Find where the given text appears and provide that cell's center as [X, Y] coordinate. 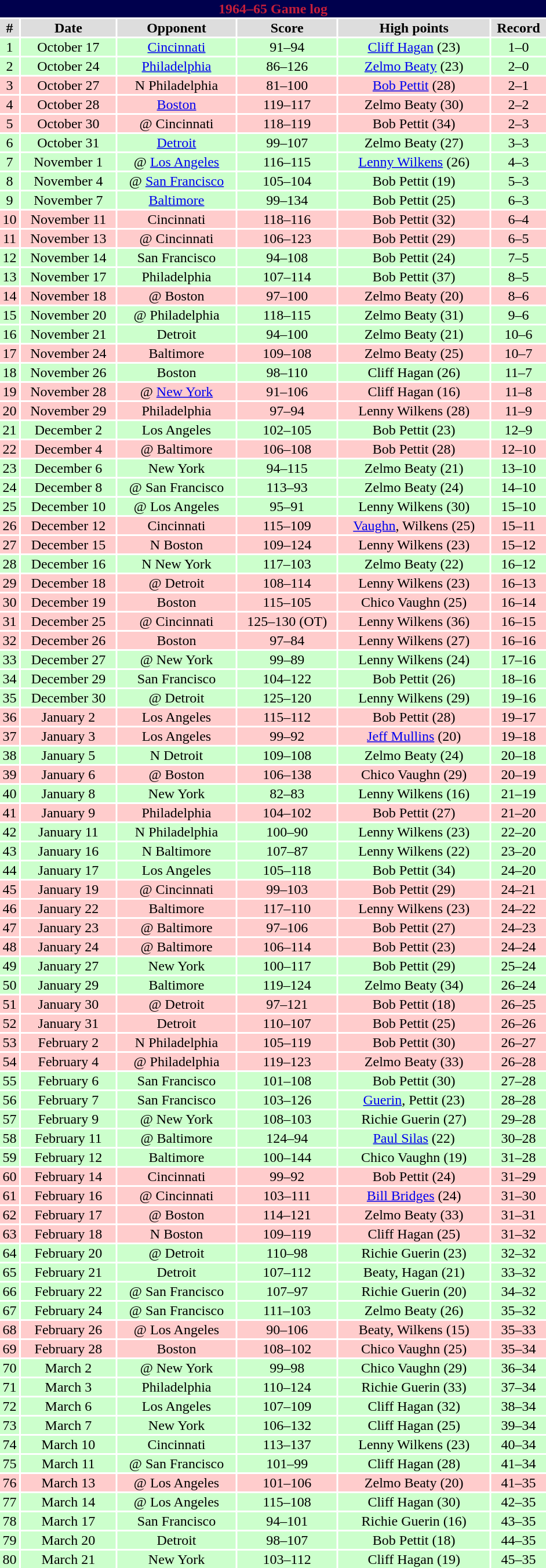
36–34 [518, 1368]
91–94 [287, 47]
November 21 [68, 334]
22–20 [518, 832]
October 31 [68, 143]
Zelmo Beaty (22) [414, 564]
1 [9, 47]
111–103 [287, 1310]
66 [9, 1291]
Date [68, 28]
Lenny Wilkens (36) [414, 621]
51 [9, 1004]
2–3 [518, 124]
42–35 [518, 1502]
19–18 [518, 736]
99–98 [287, 1368]
February 17 [68, 1215]
119–124 [287, 985]
6–5 [518, 238]
86–126 [287, 66]
23 [9, 468]
21 [9, 430]
February 2 [68, 1042]
N New York [176, 564]
16–15 [518, 621]
19–17 [518, 717]
119–117 [287, 104]
119–123 [287, 1062]
31–28 [518, 1157]
26–24 [518, 985]
23–20 [518, 851]
6–3 [518, 200]
34 [9, 679]
62 [9, 1215]
2–1 [518, 85]
31–29 [518, 1176]
21–20 [518, 813]
47 [9, 928]
114–121 [287, 1215]
16–16 [518, 640]
26–27 [518, 1042]
61 [9, 1196]
19 [9, 392]
January 3 [68, 736]
31–30 [518, 1196]
26 [9, 526]
6 [9, 143]
9 [9, 200]
77 [9, 1502]
February 26 [68, 1330]
59 [9, 1157]
24–23 [518, 928]
March 11 [68, 1464]
20–18 [518, 755]
35–34 [518, 1349]
16–12 [518, 564]
January 8 [68, 794]
4 [9, 104]
Lenny Wilkens (26) [414, 162]
27–28 [518, 1081]
99–134 [287, 200]
1964–65 Game log [273, 9]
Zelmo Beaty (27) [414, 143]
24 [9, 487]
40–34 [518, 1444]
108–103 [287, 1119]
5 [9, 124]
16–14 [518, 602]
82–83 [287, 794]
Cliff Hagan (19) [414, 1559]
97–106 [287, 928]
33–32 [518, 1272]
39 [9, 774]
101–106 [287, 1483]
103–126 [287, 1100]
7 [9, 162]
Paul Silas (22) [414, 1138]
118–115 [287, 315]
2 [9, 66]
February 4 [68, 1062]
70 [9, 1368]
Score [287, 28]
January 31 [68, 1023]
Lenny Wilkens (27) [414, 640]
Bob Pettit (32) [414, 219]
Zelmo Beaty (25) [414, 353]
94–108 [287, 258]
48 [9, 947]
Cliff Hagan (30) [414, 1502]
March 17 [68, 1521]
14–10 [518, 487]
38 [9, 755]
December 25 [68, 621]
Richie Guerin (16) [414, 1521]
March 14 [68, 1502]
# [9, 28]
38–34 [518, 1406]
30–28 [518, 1138]
25 [9, 506]
Lenny Wilkens (29) [414, 698]
73 [9, 1425]
37 [9, 736]
November 18 [68, 296]
41–35 [518, 1483]
February 12 [68, 1157]
8–5 [518, 277]
42 [9, 832]
106–132 [287, 1425]
Bob Pettit (19) [414, 181]
115–108 [287, 1502]
79 [9, 1540]
Lenny Wilkens (22) [414, 851]
98–107 [287, 1540]
30 [9, 602]
11–8 [518, 392]
March 6 [68, 1406]
February 24 [68, 1310]
65 [9, 1272]
Zelmo Beaty (31) [414, 315]
January 22 [68, 908]
February 11 [68, 1138]
January 24 [68, 947]
Vaughn, Wilkens (25) [414, 526]
24–24 [518, 947]
106–108 [287, 449]
January 30 [68, 1004]
103–111 [287, 1196]
107–97 [287, 1291]
N Detroit [176, 755]
10–7 [518, 353]
107–87 [287, 851]
76 [9, 1483]
103–112 [287, 1559]
18–16 [518, 679]
104–122 [287, 679]
64 [9, 1253]
107–109 [287, 1406]
53 [9, 1042]
109–119 [287, 1234]
8–6 [518, 296]
94–100 [287, 334]
March 10 [68, 1444]
December 19 [68, 602]
November 28 [68, 392]
18 [9, 372]
35–33 [518, 1330]
117–110 [287, 908]
67 [9, 1310]
41 [9, 813]
6–4 [518, 219]
January 19 [68, 889]
99–107 [287, 143]
97–100 [287, 296]
Lenny Wilkens (24) [414, 660]
58 [9, 1138]
11 [9, 238]
98–110 [287, 372]
November 11 [68, 219]
32–32 [518, 1253]
9–6 [518, 315]
57 [9, 1119]
33 [9, 660]
December 12 [68, 526]
December 30 [68, 698]
46 [9, 908]
Chico Vaughn (19) [414, 1157]
100–90 [287, 832]
100–144 [287, 1157]
39–34 [518, 1425]
124–94 [287, 1138]
December 26 [68, 640]
February 20 [68, 1253]
October 24 [68, 66]
Zelmo Beaty (23) [414, 66]
December 2 [68, 430]
94–115 [287, 468]
Zelmo Beaty (26) [414, 1310]
26–25 [518, 1004]
Lenny Wilkens (30) [414, 506]
49 [9, 966]
December 29 [68, 679]
October 27 [68, 85]
20–19 [518, 774]
20 [9, 411]
35 [9, 698]
16–13 [518, 583]
60 [9, 1176]
3–3 [518, 143]
Guerin, Pettit (23) [414, 1100]
97–94 [287, 411]
November 13 [68, 238]
75 [9, 1464]
Lenny Wilkens (28) [414, 411]
68 [9, 1330]
52 [9, 1023]
March 2 [68, 1368]
Beaty, Wilkens (15) [414, 1330]
32 [9, 640]
January 17 [68, 870]
101–108 [287, 1081]
125–130 (OT) [287, 621]
105–118 [287, 870]
21–19 [518, 794]
31–31 [518, 1215]
October 30 [68, 124]
28 [9, 564]
107–112 [287, 1272]
Richie Guerin (20) [414, 1291]
54 [9, 1062]
19–16 [518, 698]
2–2 [518, 104]
37–34 [518, 1387]
13–10 [518, 468]
Jeff Mullins (20) [414, 736]
95–91 [287, 506]
81–100 [287, 85]
97–121 [287, 1004]
91–106 [287, 392]
115–112 [287, 717]
16 [9, 334]
97–84 [287, 640]
115–105 [287, 602]
3 [9, 85]
12 [9, 258]
104–102 [287, 813]
116–115 [287, 162]
35–32 [518, 1310]
108–114 [287, 583]
34–32 [518, 1291]
October 17 [68, 47]
January 27 [68, 966]
25–24 [518, 966]
118–116 [287, 219]
31–32 [518, 1234]
Zelmo Beaty (30) [414, 104]
118–119 [287, 124]
63 [9, 1234]
Cliff Hagan (23) [414, 47]
109–124 [287, 545]
26–26 [518, 1023]
90–106 [287, 1330]
February 9 [68, 1119]
44 [9, 870]
106–114 [287, 947]
November 14 [68, 258]
December 16 [68, 564]
4–3 [518, 162]
February 7 [68, 1100]
Cliff Hagan (16) [414, 392]
102–105 [287, 430]
Richie Guerin (27) [414, 1119]
40 [9, 794]
101–99 [287, 1464]
5–3 [518, 181]
100–117 [287, 966]
2–0 [518, 66]
October 28 [68, 104]
12–9 [518, 430]
Opponent [176, 28]
69 [9, 1349]
28–28 [518, 1100]
24–20 [518, 870]
55 [9, 1081]
12–10 [518, 449]
December 18 [68, 583]
14 [9, 296]
110–124 [287, 1387]
Richie Guerin (23) [414, 1253]
44–35 [518, 1540]
105–104 [287, 181]
November 7 [68, 200]
24–21 [518, 889]
125–120 [287, 698]
December 27 [68, 660]
110–98 [287, 1253]
29–28 [518, 1119]
106–123 [287, 238]
107–114 [287, 277]
January 29 [68, 985]
February 14 [68, 1176]
November 4 [68, 181]
15–11 [518, 526]
7–5 [518, 258]
January 23 [68, 928]
March 13 [68, 1483]
November 1 [68, 162]
February 22 [68, 1291]
Richie Guerin (33) [414, 1387]
72 [9, 1406]
17–16 [518, 660]
Bill Bridges (24) [414, 1196]
February 6 [68, 1081]
1–0 [518, 47]
Cliff Hagan (28) [414, 1464]
78 [9, 1521]
17 [9, 353]
November 20 [68, 315]
Cliff Hagan (32) [414, 1406]
High points [414, 28]
15–12 [518, 545]
71 [9, 1387]
99–89 [287, 660]
41–34 [518, 1464]
43 [9, 851]
13 [9, 277]
15 [9, 315]
117–103 [287, 564]
December 8 [68, 487]
94–101 [287, 1521]
108–102 [287, 1349]
December 6 [68, 468]
Lenny Wilkens (16) [414, 794]
115–109 [287, 526]
27 [9, 545]
113–93 [287, 487]
March 20 [68, 1540]
10–6 [518, 334]
February 28 [68, 1349]
March 3 [68, 1387]
January 16 [68, 851]
113–137 [287, 1444]
43–35 [518, 1521]
February 16 [68, 1196]
January 6 [68, 774]
29 [9, 583]
22 [9, 449]
N Baltimore [176, 851]
50 [9, 985]
74 [9, 1444]
Zelmo Beaty (34) [414, 985]
106–138 [287, 774]
January 2 [68, 717]
10 [9, 219]
8 [9, 181]
26–28 [518, 1062]
November 17 [68, 277]
Bob Pettit (37) [414, 277]
Cliff Hagan (26) [414, 372]
February 18 [68, 1234]
31 [9, 621]
36 [9, 717]
March 7 [68, 1425]
December 10 [68, 506]
15–10 [518, 506]
March 21 [68, 1559]
24–22 [518, 908]
January 9 [68, 813]
December 4 [68, 449]
11–9 [518, 411]
December 15 [68, 545]
Beaty, Hagan (21) [414, 1272]
11–7 [518, 372]
November 24 [68, 353]
Record [518, 28]
45 [9, 889]
November 26 [68, 372]
105–119 [287, 1042]
January 11 [68, 832]
January 5 [68, 755]
45–35 [518, 1559]
November 29 [68, 411]
February 21 [68, 1272]
56 [9, 1100]
110–107 [287, 1023]
Bob Pettit (26) [414, 679]
99–103 [287, 889]
80 [9, 1559]
